Provide the (X, Y) coordinate of the cell's center where the given text is located.  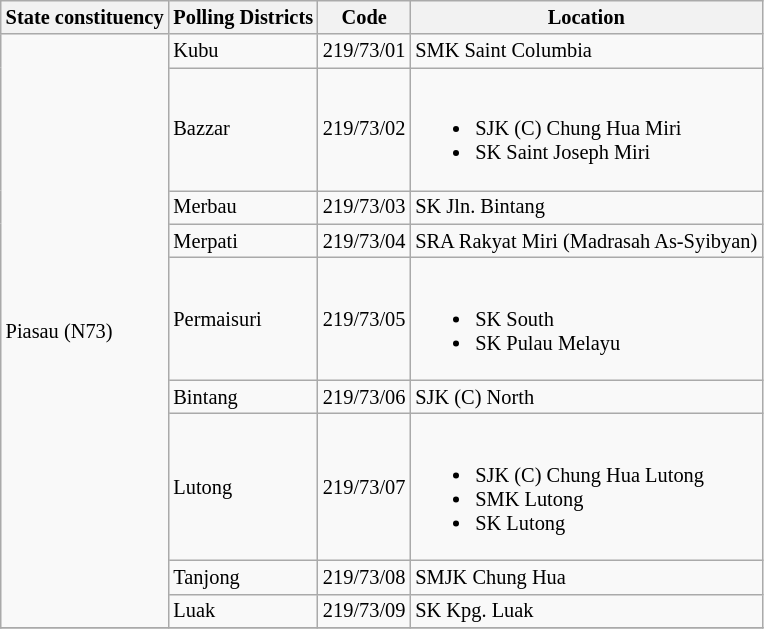
Code (364, 17)
Polling Districts (243, 17)
SJK (C) Chung Hua LutongSMK LutongSK Lutong (586, 487)
219/73/08 (364, 577)
State constituency (85, 17)
Bazzar (243, 129)
219/73/03 (364, 207)
Tanjong (243, 577)
Permaisuri (243, 318)
SJK (C) Chung Hua MiriSK Saint Joseph Miri (586, 129)
Location (586, 17)
219/73/05 (364, 318)
Lutong (243, 487)
SK SouthSK Pulau Melayu (586, 318)
SK Jln. Bintang (586, 207)
Merpati (243, 241)
Bintang (243, 397)
SK Kpg. Luak (586, 611)
SMJK Chung Hua (586, 577)
219/73/07 (364, 487)
219/73/04 (364, 241)
Kubu (243, 51)
SRA Rakyat Miri (Madrasah As-Syibyan) (586, 241)
Luak (243, 611)
SJK (C) North (586, 397)
SMK Saint Columbia (586, 51)
219/73/02 (364, 129)
219/73/01 (364, 51)
Piasau (N73) (85, 330)
Merbau (243, 207)
219/73/06 (364, 397)
219/73/09 (364, 611)
